Determine the (x, y) coordinate at the center of the cell enclosing the given text.  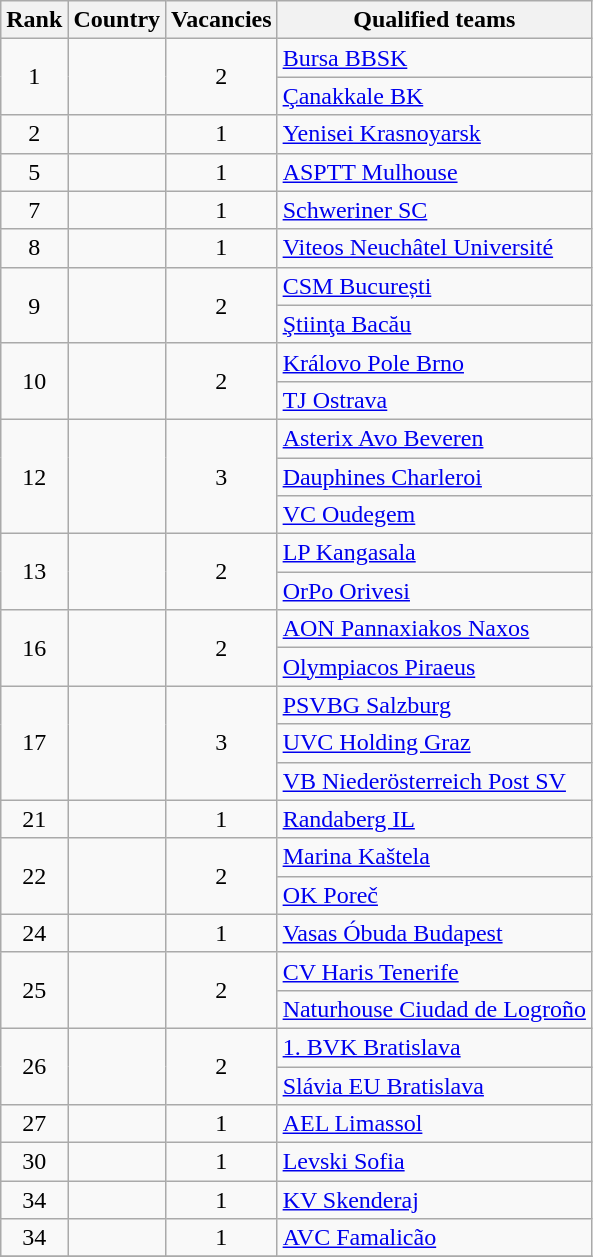
AON Pannaxiakos Naxos (434, 629)
Vasas Óbuda Budapest (434, 933)
OrPo Orivesi (434, 591)
Çanakkale BK (434, 96)
17 (34, 743)
Asterix Avo Beveren (434, 438)
7 (34, 210)
22 (34, 876)
Schweriner SC (434, 210)
21 (34, 819)
8 (34, 248)
Dauphines Charleroi (434, 477)
10 (34, 381)
ASPTT Mulhouse (434, 172)
AEL Limassol (434, 1124)
Královo Pole Brno (434, 362)
12 (34, 476)
Slávia EU Bratislava (434, 1085)
Bursa BBSK (434, 58)
Rank (34, 20)
Ştiinţa Bacău (434, 324)
16 (34, 648)
Olympiacos Piraeus (434, 667)
VB Niederösterreich Post SV (434, 781)
PSVBG Salzburg (434, 705)
Levski Sofia (434, 1162)
VC Oudegem (434, 515)
Vacancies (222, 20)
LP Kangasala (434, 553)
27 (34, 1124)
Marina Kaštela (434, 857)
1. BVK Bratislava (434, 1047)
Randaberg IL (434, 819)
Viteos Neuchâtel Université (434, 248)
13 (34, 572)
26 (34, 1066)
5 (34, 172)
CSM București (434, 286)
KV Skenderaj (434, 1200)
TJ Ostrava (434, 400)
25 (34, 990)
Yenisei Krasnoyarsk (434, 134)
AVC Famalicão (434, 1238)
9 (34, 305)
CV Haris Tenerife (434, 971)
24 (34, 933)
Country (117, 20)
OK Poreč (434, 895)
Naturhouse Ciudad de Logroño (434, 1009)
Qualified teams (434, 20)
30 (34, 1162)
UVC Holding Graz (434, 743)
